Find where the given text appears and provide that cell's center as [X, Y] coordinate. 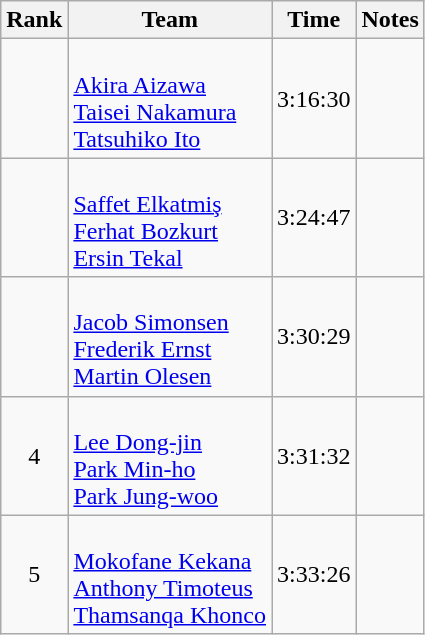
Saffet ElkatmişFerhat BozkurtErsin Tekal [170, 218]
5 [34, 574]
Jacob SimonsenFrederik ErnstMartin Olesen [170, 336]
3:31:32 [314, 456]
Team [170, 20]
4 [34, 456]
Rank [34, 20]
3:30:29 [314, 336]
3:33:26 [314, 574]
Mokofane KekanaAnthony TimoteusThamsanqa Khonco [170, 574]
3:16:30 [314, 98]
Lee Dong-jinPark Min-hoPark Jung-woo [170, 456]
Notes [390, 20]
Akira AizawaTaisei NakamuraTatsuhiko Ito [170, 98]
3:24:47 [314, 218]
Time [314, 20]
